Locate the cell with the specified text and output its (X, Y) center coordinate. 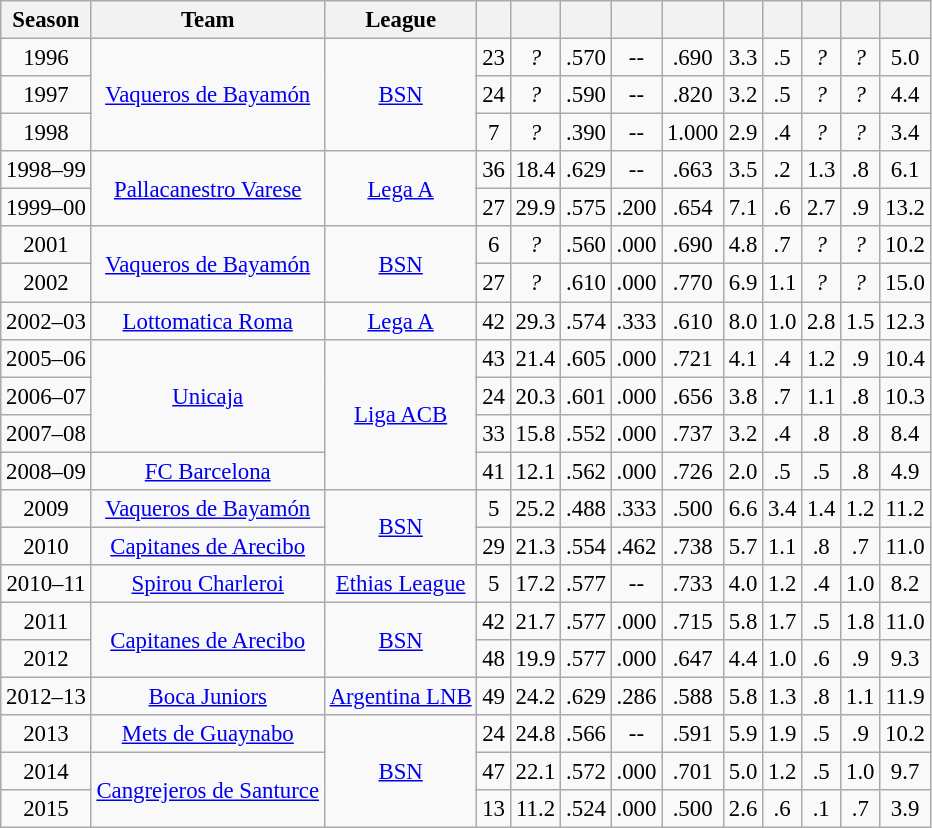
49 (494, 697)
2011 (46, 621)
Spirou Charleroi (208, 584)
2009 (46, 509)
22.1 (535, 772)
1998–99 (46, 170)
League (400, 20)
4.0 (744, 584)
.601 (586, 396)
23 (494, 58)
.1 (822, 809)
2002 (46, 283)
.200 (636, 208)
48 (494, 659)
.572 (586, 772)
Season (46, 20)
2005–06 (46, 358)
3.9 (905, 809)
6.1 (905, 170)
Ethias League (400, 584)
41 (494, 471)
10.3 (905, 396)
.701 (693, 772)
.286 (636, 697)
.524 (586, 809)
3.5 (744, 170)
2006–07 (46, 396)
47 (494, 772)
7 (494, 133)
18.4 (535, 170)
29.3 (535, 321)
.588 (693, 697)
.560 (586, 245)
.575 (586, 208)
9.3 (905, 659)
6.6 (744, 509)
.770 (693, 283)
33 (494, 433)
.591 (693, 734)
5.9 (744, 734)
15.0 (905, 283)
.462 (636, 546)
Cangrejeros de Santurce (208, 790)
8.0 (744, 321)
Argentina LNB (400, 697)
.654 (693, 208)
.566 (586, 734)
2012 (46, 659)
.562 (586, 471)
4.1 (744, 358)
1.7 (782, 621)
.715 (693, 621)
2010–11 (46, 584)
.647 (693, 659)
.726 (693, 471)
1.9 (782, 734)
Lottomatica Roma (208, 321)
2015 (46, 809)
8.4 (905, 433)
1997 (46, 95)
2012–13 (46, 697)
.737 (693, 433)
Liga ACB (400, 414)
FC Barcelona (208, 471)
2013 (46, 734)
1.8 (860, 621)
13.2 (905, 208)
1.000 (693, 133)
6 (494, 245)
2.8 (822, 321)
7.1 (744, 208)
24.8 (535, 734)
.605 (586, 358)
24.2 (535, 697)
2014 (46, 772)
.390 (586, 133)
21.4 (535, 358)
15.8 (535, 433)
6.9 (744, 283)
.738 (693, 546)
.656 (693, 396)
12.1 (535, 471)
Unicaja (208, 396)
2.7 (822, 208)
.2 (782, 170)
17.2 (535, 584)
Mets de Guaynabo (208, 734)
5.7 (744, 546)
Pallacanestro Varese (208, 188)
1998 (46, 133)
1999–00 (46, 208)
2001 (46, 245)
2010 (46, 546)
3.3 (744, 58)
.552 (586, 433)
4.9 (905, 471)
2002–03 (46, 321)
1.4 (822, 509)
3.8 (744, 396)
.733 (693, 584)
2.6 (744, 809)
.820 (693, 95)
.488 (586, 509)
8.2 (905, 584)
36 (494, 170)
1996 (46, 58)
2007–08 (46, 433)
29 (494, 546)
21.7 (535, 621)
1.5 (860, 321)
21.3 (535, 546)
.554 (586, 546)
29.9 (535, 208)
.663 (693, 170)
2.9 (744, 133)
10.4 (905, 358)
12.3 (905, 321)
20.3 (535, 396)
9.7 (905, 772)
Boca Juniors (208, 697)
.590 (586, 95)
4.8 (744, 245)
11.9 (905, 697)
19.9 (535, 659)
.574 (586, 321)
13 (494, 809)
Team (208, 20)
.570 (586, 58)
.721 (693, 358)
2.0 (744, 471)
43 (494, 358)
2008–09 (46, 471)
25.2 (535, 509)
